Extract the [x, y] coordinate from the center of the cell holding the provided text.  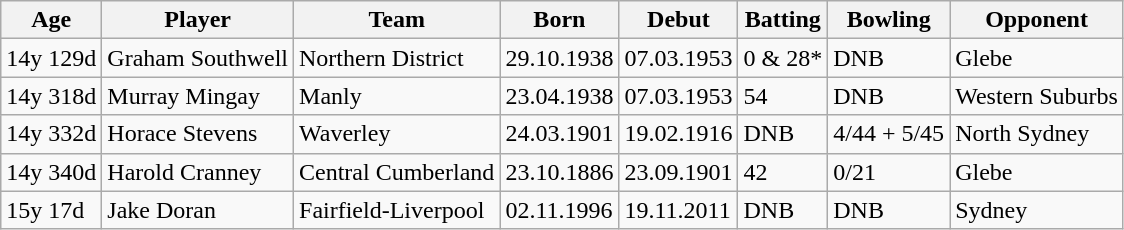
Fairfield-Liverpool [397, 210]
19.02.1916 [678, 134]
Central Cumberland [397, 172]
54 [783, 96]
North Sydney [1037, 134]
Harold Cranney [198, 172]
Opponent [1037, 20]
23.10.1886 [560, 172]
14y 332d [52, 134]
Waverley [397, 134]
Northern District [397, 58]
Horace Stevens [198, 134]
24.03.1901 [560, 134]
15y 17d [52, 210]
0/21 [889, 172]
19.11.2011 [678, 210]
23.04.1938 [560, 96]
Team [397, 20]
14y 340d [52, 172]
Bowling [889, 20]
Manly [397, 96]
23.09.1901 [678, 172]
Western Suburbs [1037, 96]
Murray Mingay [198, 96]
Born [560, 20]
4/44 + 5/45 [889, 134]
Age [52, 20]
14y 129d [52, 58]
Batting [783, 20]
0 & 28* [783, 58]
42 [783, 172]
Graham Southwell [198, 58]
Sydney [1037, 210]
02.11.1996 [560, 210]
14y 318d [52, 96]
Player [198, 20]
29.10.1938 [560, 58]
Jake Doran [198, 210]
Debut [678, 20]
